Capture the cell that displays the provided text and extract its [x, y] central coordinate. 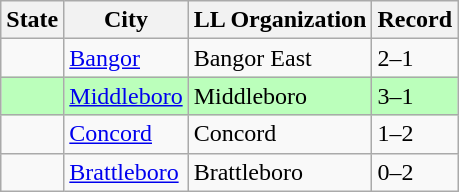
2–1 [415, 58]
Bangor East [280, 58]
3–1 [415, 96]
Bangor [126, 58]
City [126, 20]
1–2 [415, 134]
Record [415, 20]
0–2 [415, 172]
LL Organization [280, 20]
State [32, 20]
